Capture the cell that displays the provided text and extract its (x, y) central coordinate. 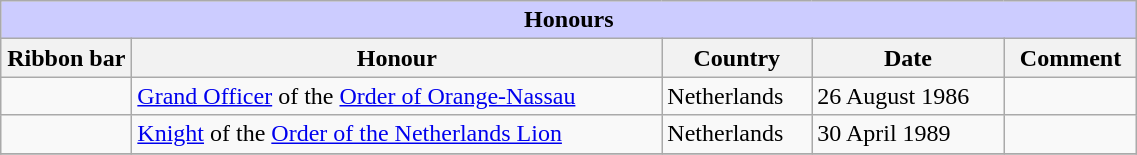
Comment (1070, 58)
30 April 1989 (908, 134)
Grand Officer of the Order of Orange-Nassau (397, 96)
Honour (397, 58)
Country (737, 58)
Date (908, 58)
26 August 1986 (908, 96)
Ribbon bar (66, 58)
Honours (569, 20)
Knight of the Order of the Netherlands Lion (397, 134)
